Detect which cell encompasses the target text, then output its (X, Y) center coordinate. 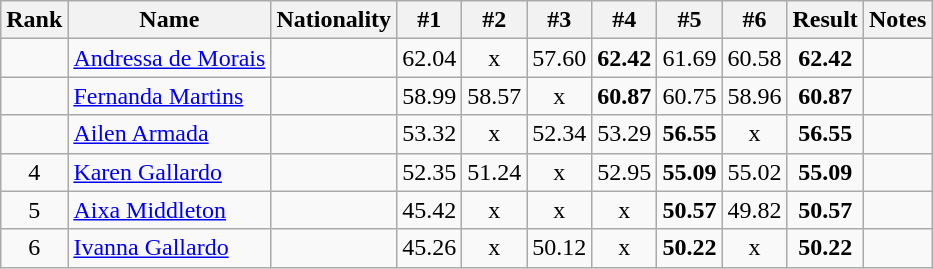
Ailen Armada (170, 134)
Notes (897, 20)
#2 (494, 20)
52.35 (430, 172)
#3 (560, 20)
53.32 (430, 134)
58.57 (494, 96)
Karen Gallardo (170, 172)
45.42 (430, 210)
58.99 (430, 96)
52.95 (624, 172)
5 (34, 210)
#4 (624, 20)
52.34 (560, 134)
50.12 (560, 248)
45.26 (430, 248)
Nationality (334, 20)
51.24 (494, 172)
55.02 (754, 172)
Andressa de Morais (170, 58)
Name (170, 20)
#1 (430, 20)
61.69 (690, 58)
Fernanda Martins (170, 96)
Ivanna Gallardo (170, 248)
49.82 (754, 210)
62.04 (430, 58)
Rank (34, 20)
53.29 (624, 134)
58.96 (754, 96)
#5 (690, 20)
Result (825, 20)
60.58 (754, 58)
4 (34, 172)
60.75 (690, 96)
Aixa Middleton (170, 210)
#6 (754, 20)
6 (34, 248)
57.60 (560, 58)
